Detect which cell encompasses the target text, then output its [X, Y] center coordinate. 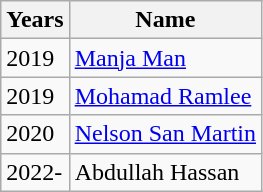
Mohamad Ramlee [165, 96]
Years [35, 20]
Nelson San Martin [165, 134]
2022- [35, 172]
2020 [35, 134]
Abdullah Hassan [165, 172]
Manja Man [165, 58]
Name [165, 20]
